Detect which cell encompasses the target text, then output its (x, y) center coordinate. 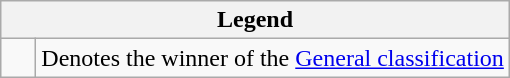
Denotes the winner of the General classification (273, 58)
Legend (256, 20)
